Provide the (X, Y) coordinate of the cell's center where the given text is located.  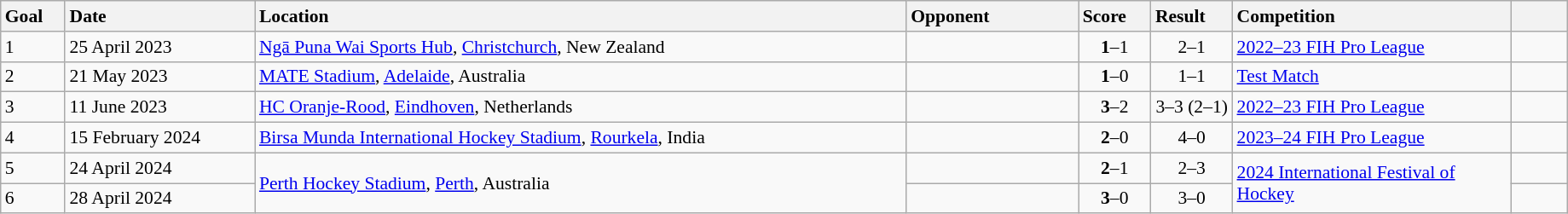
Opponent (992, 16)
1 (33, 47)
3 (33, 107)
3–2 (1115, 107)
24 April 2024 (159, 168)
21 May 2023 (159, 77)
2 (33, 77)
Date (159, 16)
2024 International Festival of Hockey (1373, 182)
15 February 2024 (159, 138)
2–3 (1192, 168)
2023–24 FIH Pro League (1373, 138)
3–3 (2–1) (1192, 107)
4–0 (1192, 138)
HC Oranje-Rood, Eindhoven, Netherlands (581, 107)
Perth Hockey Stadium, Perth, Australia (581, 182)
5 (33, 168)
Ngā Puna Wai Sports Hub, Christchurch, New Zealand (581, 47)
Test Match (1373, 77)
4 (33, 138)
1–0 (1115, 77)
Result (1192, 16)
2–0 (1115, 138)
Competition (1373, 16)
Birsa Munda International Hockey Stadium, Rourkela, India (581, 138)
25 April 2023 (159, 47)
Goal (33, 16)
6 (33, 199)
Score (1115, 16)
Location (581, 16)
11 June 2023 (159, 107)
MATE Stadium, Adelaide, Australia (581, 77)
28 April 2024 (159, 199)
